Return (X, Y) of the center of cell containing provided text 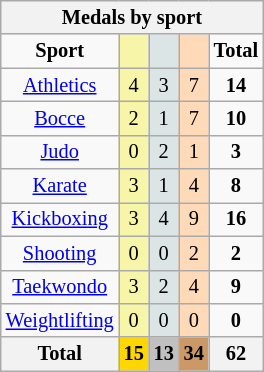
15 (134, 354)
Weightlifting (60, 320)
62 (236, 354)
Bocce (60, 118)
Taekwondo (60, 287)
34 (194, 354)
Medals by sport (132, 17)
Sport (60, 51)
16 (236, 219)
Shooting (60, 253)
Athletics (60, 85)
14 (236, 85)
10 (236, 118)
8 (236, 186)
Kickboxing (60, 219)
13 (164, 354)
Karate (60, 186)
Judo (60, 152)
